Extract the (X, Y) coordinate from the center of the cell holding the provided text.  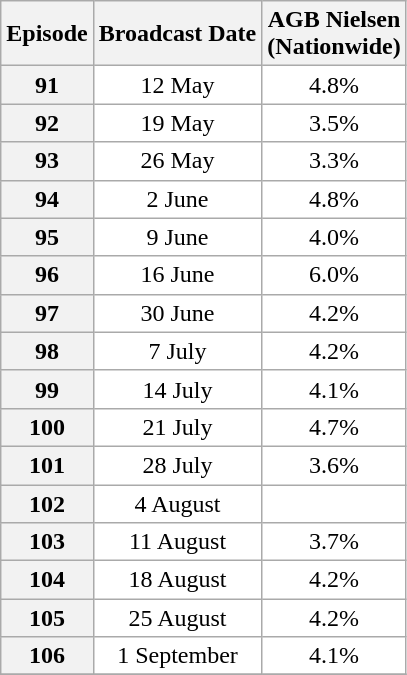
AGB Nielsen(Nationwide) (334, 34)
9 June (178, 237)
25 August (178, 618)
99 (47, 389)
104 (47, 580)
30 June (178, 313)
3.6% (334, 465)
21 July (178, 427)
97 (47, 313)
6.0% (334, 275)
106 (47, 656)
103 (47, 542)
12 May (178, 85)
3.3% (334, 161)
19 May (178, 123)
100 (47, 427)
91 (47, 85)
16 June (178, 275)
3.7% (334, 542)
105 (47, 618)
18 August (178, 580)
93 (47, 161)
4 August (178, 503)
7 July (178, 351)
94 (47, 199)
11 August (178, 542)
14 July (178, 389)
4.7% (334, 427)
26 May (178, 161)
Broadcast Date (178, 34)
102 (47, 503)
98 (47, 351)
Episode (47, 34)
4.0% (334, 237)
3.5% (334, 123)
2 June (178, 199)
1 September (178, 656)
96 (47, 275)
101 (47, 465)
95 (47, 237)
28 July (178, 465)
92 (47, 123)
